Pinpoint the cell where the given text exists, returning its [X, Y] midpoint coordinate. 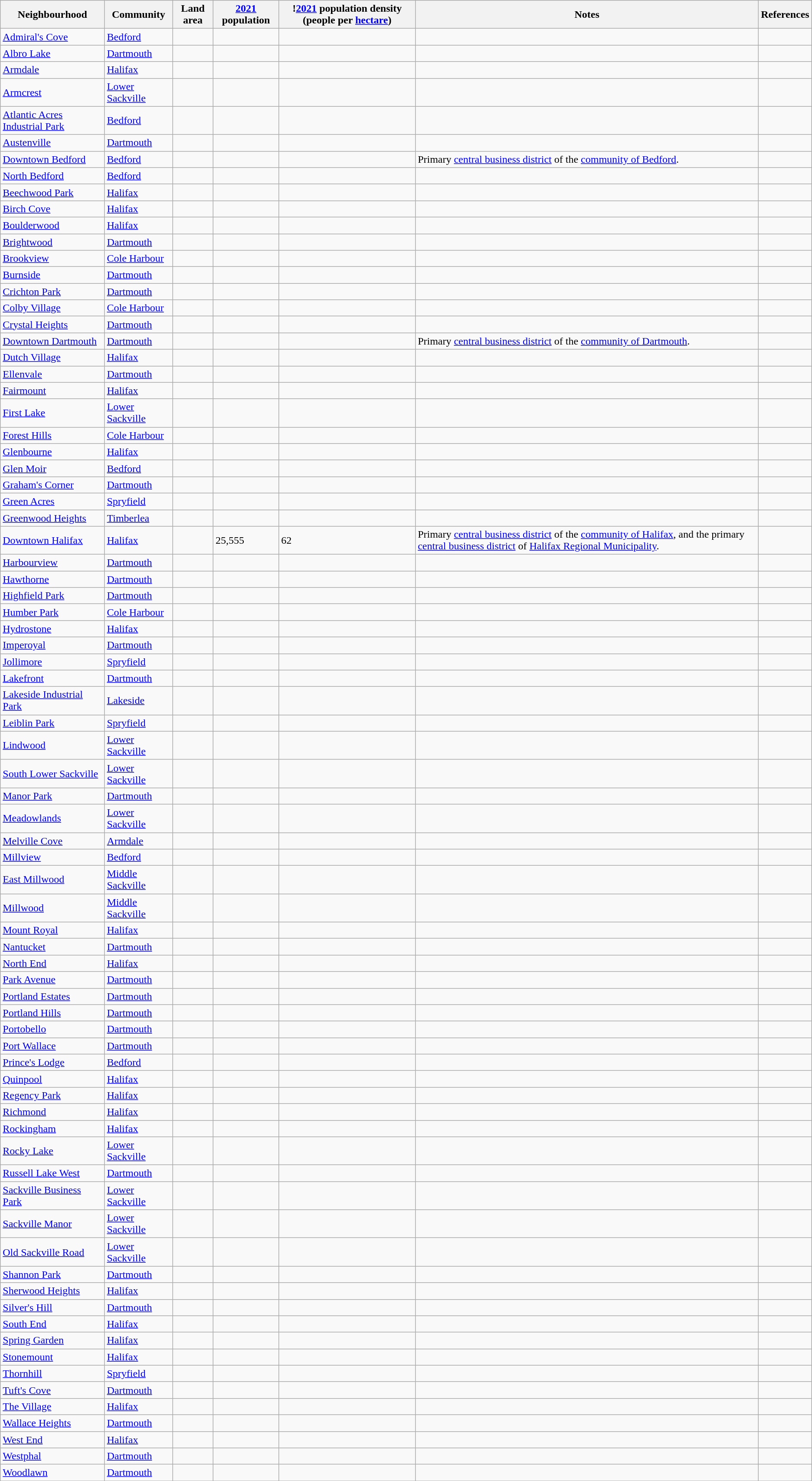
Quinpool [52, 1079]
Melville Cove [52, 841]
North End [52, 963]
Graham's Corner [52, 485]
Colby Village [52, 308]
Sackville Manor [52, 1224]
Highfield Park [52, 596]
Hawthorne [52, 579]
Sackville Business Park [52, 1196]
Downtown Bedford [52, 159]
Neighbourhood [52, 15]
Portobello [52, 1029]
Lakeside Industrial Park [52, 700]
Park Avenue [52, 980]
Thornhill [52, 1373]
Lakefront [52, 678]
Glenbourne [52, 452]
Leiblin Park [52, 723]
Old Sackville Road [52, 1252]
Brookview [52, 259]
Jollimore [52, 662]
Albro Lake [52, 53]
Sherwood Heights [52, 1291]
Beechwood Park [52, 192]
Nantucket [52, 947]
Prince's Lodge [52, 1062]
Portland Estates [52, 996]
!2021 population density (people per hectare) [347, 15]
Dutch Village [52, 358]
Russell Lake West [52, 1173]
South End [52, 1324]
Notes [587, 15]
Spring Garden [52, 1340]
Harbourview [52, 563]
Richmond [52, 1112]
Forest Hills [52, 435]
Primary central business district of the community of Bedford. [587, 159]
Lakeside [139, 700]
The Village [52, 1406]
South Lower Sackville [52, 773]
Silver's Hill [52, 1307]
Glen Moir [52, 468]
Rockingham [52, 1129]
Lindwood [52, 745]
Mount Royal [52, 930]
Green Acres [52, 501]
Imperoyal [52, 645]
Brightwood [52, 242]
References [785, 15]
Crystal Heights [52, 325]
Fairmount [52, 391]
Land area [193, 15]
Tuft's Cove [52, 1390]
North Bedford [52, 176]
Port Wallace [52, 1046]
Shannon Park [52, 1274]
Admiral's Cove [52, 37]
Millview [52, 857]
Downtown Halifax [52, 541]
62 [347, 541]
First Lake [52, 413]
Hydrostone [52, 629]
Regency Park [52, 1095]
Birch Cove [52, 209]
Meadowlands [52, 818]
Stonemount [52, 1357]
Portland Hills [52, 1013]
Timberlea [139, 518]
Wallace Heights [52, 1423]
Ellenvale [52, 374]
Burnside [52, 275]
Millwood [52, 908]
Crichton Park [52, 292]
25,555 [246, 541]
Boulderwood [52, 225]
2021 population [246, 15]
Primary central business district of the community of Halifax, and the primary central business district of Halifax Regional Municipality. [587, 541]
Armcrest [52, 92]
Greenwood Heights [52, 518]
Atlantic Acres Industrial Park [52, 121]
Community [139, 15]
Westphal [52, 1456]
Manor Park [52, 796]
Humber Park [52, 612]
East Millwood [52, 880]
Woodlawn [52, 1473]
Primary central business district of the community of Dartmouth. [587, 341]
Austenville [52, 143]
Downtown Dartmouth [52, 341]
West End [52, 1439]
Rocky Lake [52, 1151]
